For the text-containing cell, return its midpoint in [X, Y] coordinate format. 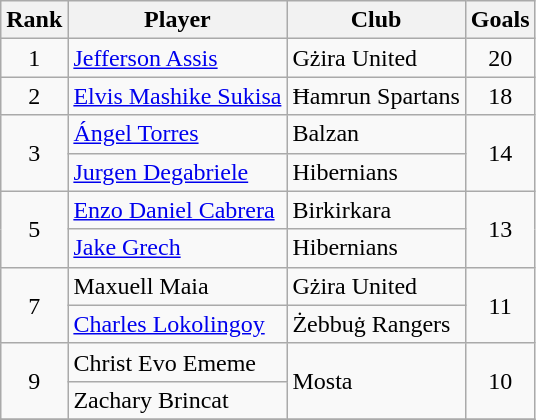
Goals [500, 20]
Rank [34, 20]
Elvis Mashike Sukisa [178, 96]
Club [376, 20]
Zachary Brincat [178, 400]
18 [500, 96]
3 [34, 153]
Jefferson Assis [178, 58]
Jake Grech [178, 248]
9 [34, 381]
14 [500, 153]
10 [500, 381]
Żebbuġ Rangers [376, 324]
Jurgen Degabriele [178, 172]
Christ Evo Ememe [178, 362]
20 [500, 58]
Ángel Torres [178, 134]
Charles Lokolingoy [178, 324]
1 [34, 58]
Mosta [376, 381]
5 [34, 229]
11 [500, 305]
Player [178, 20]
7 [34, 305]
Birkirkara [376, 210]
Balzan [376, 134]
2 [34, 96]
Ħamrun Spartans [376, 96]
Maxuell Maia [178, 286]
13 [500, 229]
Enzo Daniel Cabrera [178, 210]
